Scan for the cell matching the given text and deliver its (X, Y) coordinate at center. 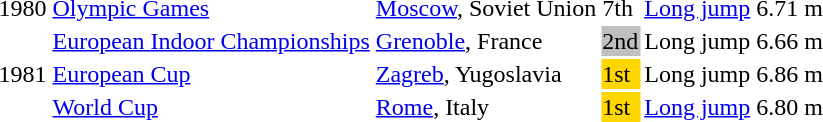
Rome, Italy (486, 107)
European Cup (211, 74)
World Cup (211, 107)
European Indoor Championships (211, 41)
Grenoble, France (486, 41)
2nd (620, 41)
Zagreb, Yugoslavia (486, 74)
